Scan for the cell matching the given text and deliver its [x, y] coordinate at center. 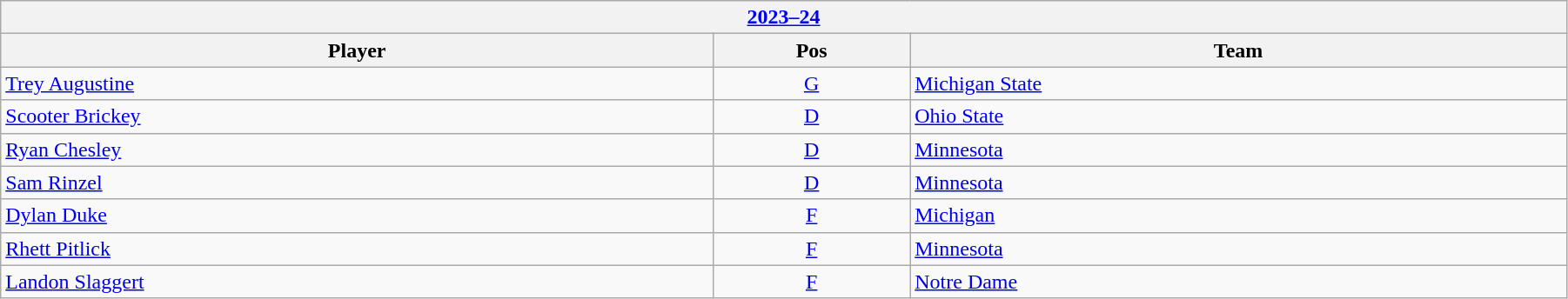
Ohio State [1239, 116]
Team [1239, 50]
2023–24 [784, 17]
Michigan State [1239, 83]
Landon Slaggert [357, 282]
Notre Dame [1239, 282]
Pos [812, 50]
Trey Augustine [357, 83]
Michigan [1239, 216]
Ryan Chesley [357, 149]
Dylan Duke [357, 216]
Sam Rinzel [357, 183]
Player [357, 50]
Rhett Pitlick [357, 249]
Scooter Brickey [357, 116]
G [812, 83]
